Detect which cell encompasses the target text, then output its [X, Y] center coordinate. 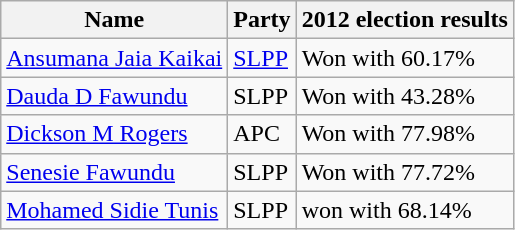
Name [114, 20]
Dauda D Fawundu [114, 96]
2012 election results [404, 20]
Won with 77.98% [404, 134]
Dickson M Rogers [114, 134]
Party [262, 20]
Ansumana Jaia Kaikai [114, 58]
Mohamed Sidie Tunis [114, 210]
Won with 43.28% [404, 96]
Won with 77.72% [404, 172]
Senesie Fawundu [114, 172]
APC [262, 134]
won with 68.14% [404, 210]
Won with 60.17% [404, 58]
